For the text-containing cell, return its midpoint in (x, y) coordinate format. 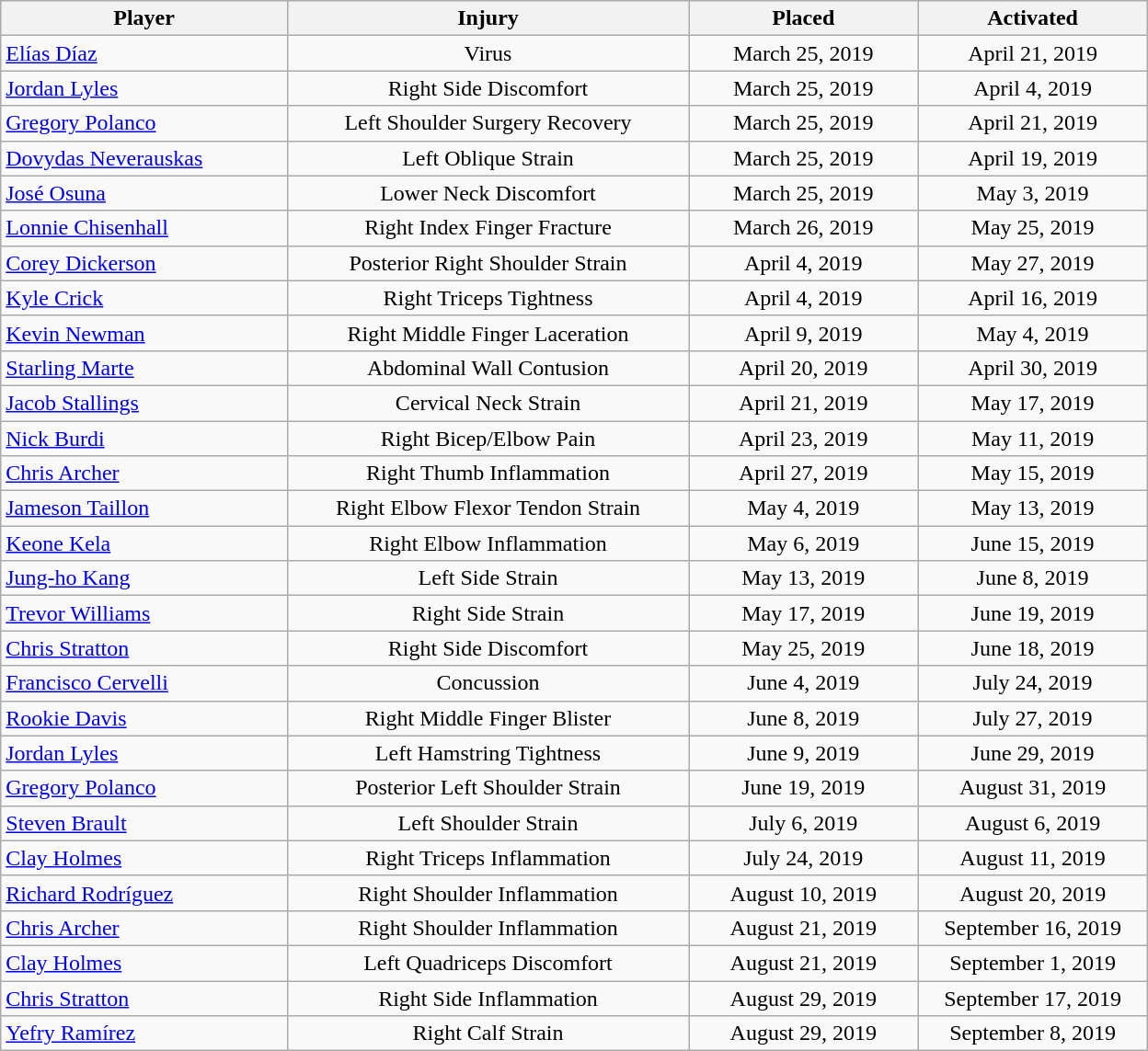
April 20, 2019 (804, 368)
José Osuna (144, 193)
Elías Díaz (144, 53)
June 9, 2019 (804, 753)
August 31, 2019 (1032, 788)
June 29, 2019 (1032, 753)
August 6, 2019 (1032, 823)
Right Thumb Inflammation (488, 474)
Dovydas Neverauskas (144, 158)
July 6, 2019 (804, 823)
August 10, 2019 (804, 893)
April 30, 2019 (1032, 368)
August 20, 2019 (1032, 893)
June 15, 2019 (1032, 543)
Left Shoulder Strain (488, 823)
Rookie Davis (144, 718)
Player (144, 18)
Lower Neck Discomfort (488, 193)
July 27, 2019 (1032, 718)
June 18, 2019 (1032, 648)
May 27, 2019 (1032, 263)
Injury (488, 18)
Right Triceps Inflammation (488, 858)
Virus (488, 53)
Right Side Strain (488, 613)
Francisco Cervelli (144, 683)
May 11, 2019 (1032, 439)
Kevin Newman (144, 333)
Right Elbow Inflammation (488, 543)
April 19, 2019 (1032, 158)
Cervical Neck Strain (488, 403)
Posterior Left Shoulder Strain (488, 788)
Right Middle Finger Laceration (488, 333)
Starling Marte (144, 368)
Left Hamstring Tightness (488, 753)
September 8, 2019 (1032, 1034)
Right Elbow Flexor Tendon Strain (488, 508)
September 17, 2019 (1032, 998)
May 15, 2019 (1032, 474)
Lonnie Chisenhall (144, 228)
April 16, 2019 (1032, 298)
Activated (1032, 18)
Left Shoulder Surgery Recovery (488, 123)
Right Bicep/Elbow Pain (488, 439)
Left Side Strain (488, 578)
Right Side Inflammation (488, 998)
Left Quadriceps Discomfort (488, 963)
Jacob Stallings (144, 403)
Kyle Crick (144, 298)
Concussion (488, 683)
Jameson Taillon (144, 508)
June 4, 2019 (804, 683)
April 27, 2019 (804, 474)
Right Triceps Tightness (488, 298)
May 6, 2019 (804, 543)
Corey Dickerson (144, 263)
Right Index Finger Fracture (488, 228)
Keone Kela (144, 543)
Trevor Williams (144, 613)
Richard Rodríguez (144, 893)
Placed (804, 18)
September 16, 2019 (1032, 928)
Posterior Right Shoulder Strain (488, 263)
Right Middle Finger Blister (488, 718)
Abdominal Wall Contusion (488, 368)
September 1, 2019 (1032, 963)
Steven Brault (144, 823)
Nick Burdi (144, 439)
April 9, 2019 (804, 333)
May 3, 2019 (1032, 193)
Jung-ho Kang (144, 578)
Yefry Ramírez (144, 1034)
April 23, 2019 (804, 439)
Right Calf Strain (488, 1034)
August 11, 2019 (1032, 858)
Left Oblique Strain (488, 158)
March 26, 2019 (804, 228)
